Detect which cell encompasses the target text, then output its [X, Y] center coordinate. 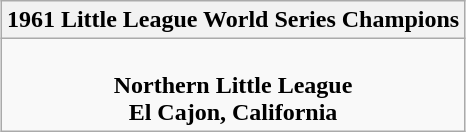
Northern Little LeagueEl Cajon, California [232, 85]
1961 Little League World Series Champions [232, 20]
